From the cell containing the given text, extract its center point as [x, y] coordinate. 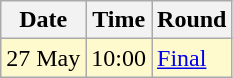
Date [44, 20]
10:00 [119, 58]
Time [119, 20]
27 May [44, 58]
Round [192, 20]
Final [192, 58]
